Find where the given text appears and provide that cell's center as (x, y) coordinate. 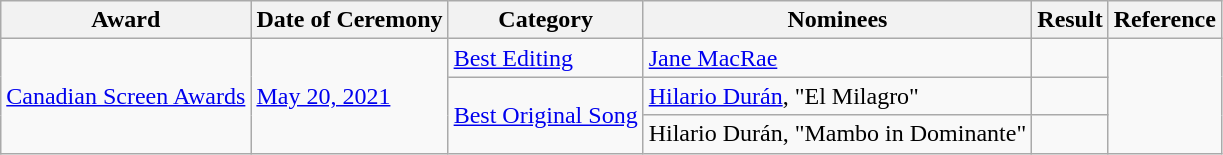
Category (546, 20)
Result (1070, 20)
Hilario Durán, "El Milagro" (838, 96)
Nominees (838, 20)
Jane MacRae (838, 58)
Best Original Song (546, 115)
Date of Ceremony (350, 20)
Hilario Durán, "Mambo in Dominante" (838, 134)
May 20, 2021 (350, 96)
Reference (1164, 20)
Best Editing (546, 58)
Award (126, 20)
Canadian Screen Awards (126, 96)
